Return the [x, y] coordinate for the center point of the cell that contains the specified text.  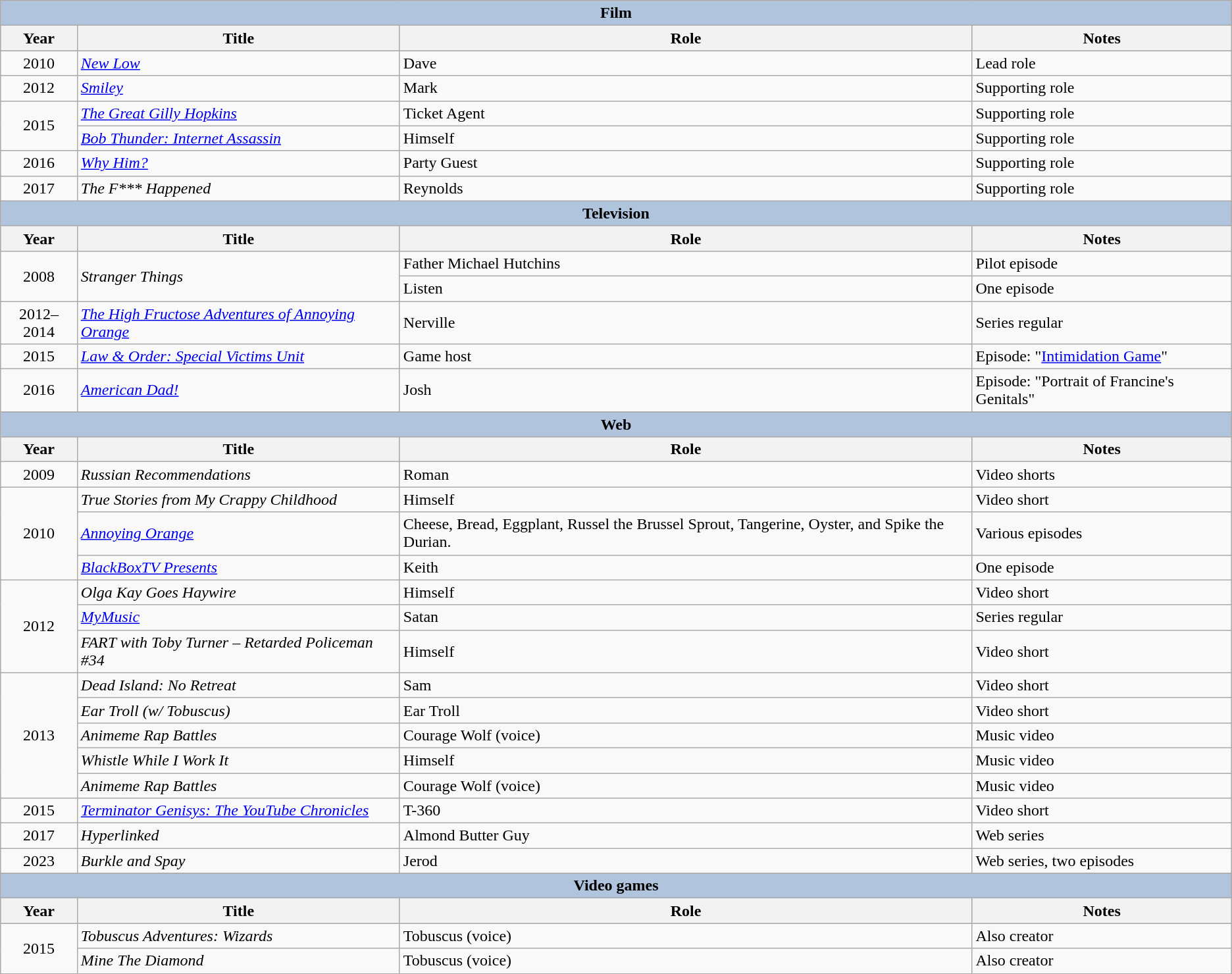
Burkle and Spay [238, 861]
True Stories from My Crappy Childhood [238, 500]
Josh [686, 391]
Roman [686, 474]
Web series [1102, 836]
MyMusic [238, 617]
Olga Kay Goes Haywire [238, 592]
BlackBoxTV Presents [238, 567]
Terminator Genisys: The YouTube Chronicles [238, 811]
Video shorts [1102, 474]
Hyperlinked [238, 836]
New Low [238, 63]
Video games [616, 886]
Bob Thunder: Internet Assassin [238, 138]
Sam [686, 685]
FART with Toby Turner – Retarded Policeman #34 [238, 652]
Law & Order: Special Victims Unit [238, 357]
Keith [686, 567]
Web [616, 424]
Almond Butter Guy [686, 836]
Mine The Diamond [238, 961]
Tobuscus Adventures: Wizards [238, 936]
Various episodes [1102, 533]
Dead Island: No Retreat [238, 685]
Ear Troll (w/ Tobuscus) [238, 710]
2013 [39, 735]
Lead role [1102, 63]
Smiley [238, 88]
The Great Gilly Hopkins [238, 113]
2008 [39, 276]
Film [616, 13]
Stranger Things [238, 276]
Satan [686, 617]
2009 [39, 474]
American Dad! [238, 391]
Cheese, Bread, Eggplant, Russel the Brussel Sprout, Tangerine, Oyster, and Spike the Durian. [686, 533]
Why Him? [238, 163]
Episode: "Portrait of Francine's Genitals" [1102, 391]
Game host [686, 357]
Dave [686, 63]
Reynolds [686, 188]
Party Guest [686, 163]
The F*** Happened [238, 188]
T-360 [686, 811]
Nerville [686, 322]
Pilot episode [1102, 263]
Listen [686, 288]
Episode: "Intimidation Game" [1102, 357]
2012–2014 [39, 322]
2023 [39, 861]
Television [616, 213]
Ear Troll [686, 710]
Jerod [686, 861]
Ticket Agent [686, 113]
Russian Recommendations [238, 474]
Annoying Orange [238, 533]
Father Michael Hutchins [686, 263]
Web series, two episodes [1102, 861]
Mark [686, 88]
The High Fructose Adventures of Annoying Orange [238, 322]
Whistle While I Work It [238, 760]
